Provide the (x, y) coordinate of the cell's center where the given text is located.  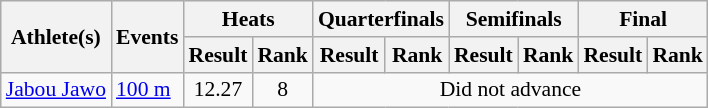
Did not advance (510, 90)
Semifinals (514, 19)
100 m (147, 90)
Events (147, 36)
Heats (248, 19)
Final (642, 19)
Athlete(s) (56, 36)
8 (282, 90)
Quarterfinals (381, 19)
Jabou Jawo (56, 90)
12.27 (218, 90)
